From the cell containing the given text, extract its center point as [X, Y] coordinate. 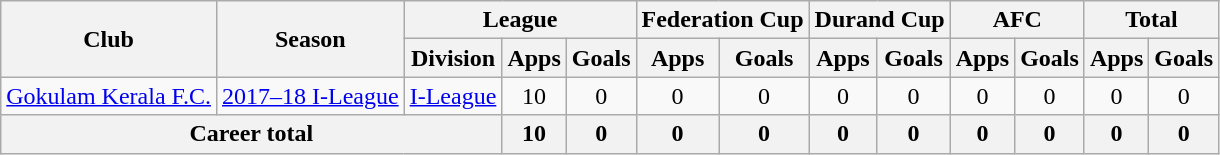
Division [453, 58]
I-League [453, 96]
Club [109, 39]
AFC [1017, 20]
Durand Cup [880, 20]
Federation Cup [722, 20]
Gokulam Kerala F.C. [109, 96]
Career total [252, 134]
Season [311, 39]
League [520, 20]
2017–18 I-League [311, 96]
Total [1151, 20]
